Output the (x, y) coordinate of the center of the cell containing the given text.  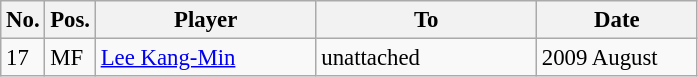
Date (618, 20)
2009 August (618, 58)
Pos. (70, 20)
MF (70, 58)
No. (23, 20)
Lee Kang-Min (206, 58)
unattached (426, 58)
To (426, 20)
17 (23, 58)
Player (206, 20)
